For the text-containing cell, return its midpoint in (x, y) coordinate format. 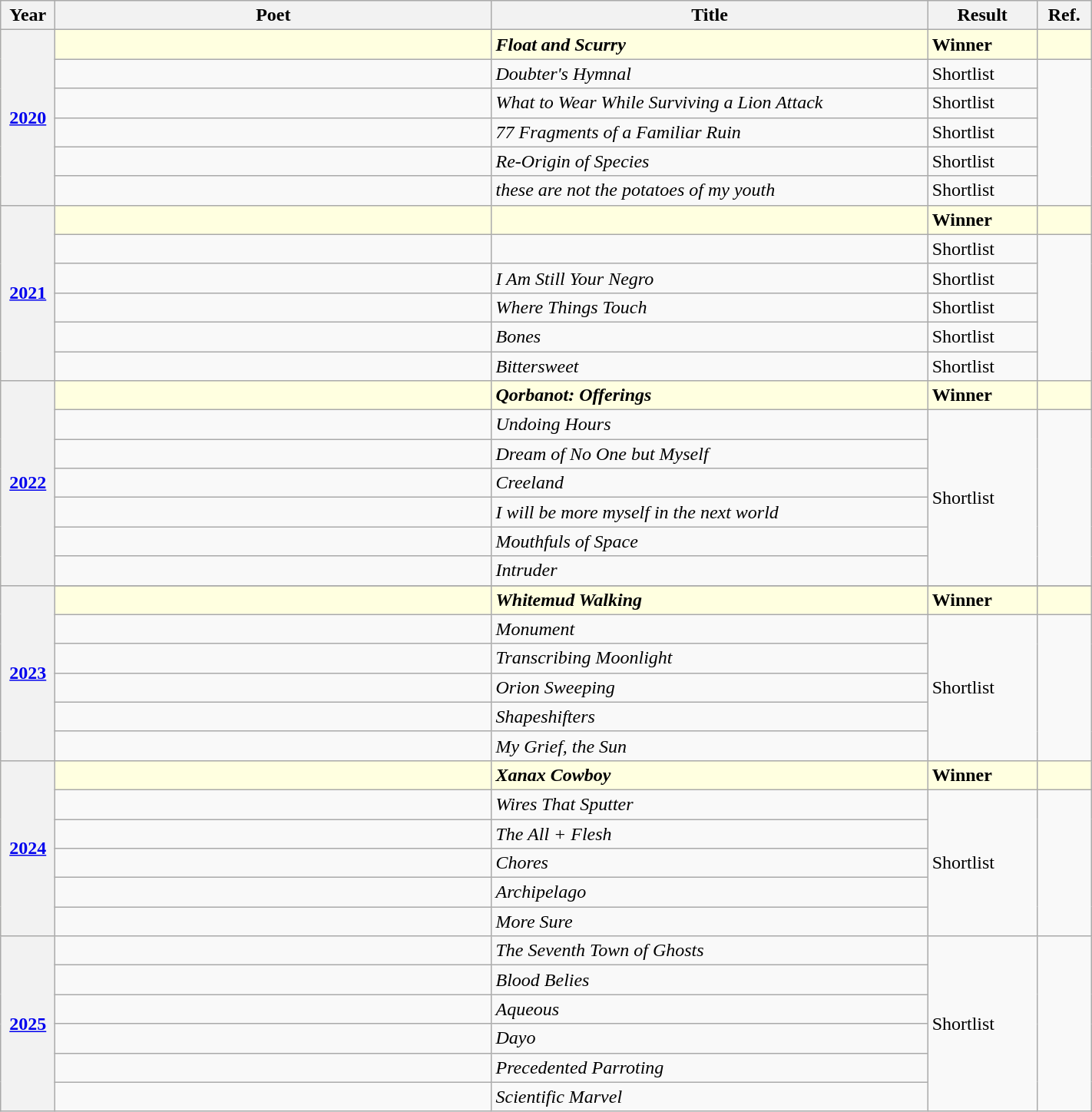
Dream of No One but Myself (710, 454)
2022 (28, 483)
Poet (273, 15)
Chores (710, 863)
Creeland (710, 483)
2021 (28, 293)
Year (28, 15)
More Sure (710, 922)
Archipelago (710, 892)
Mouthfuls of Space (710, 541)
Blood Belies (710, 980)
I will be more myself in the next world (710, 512)
What to Wear While Surviving a Lion Attack (710, 103)
2024 (28, 848)
Dayo (710, 1038)
Bones (710, 336)
Wires That Sputter (710, 804)
Where Things Touch (710, 307)
My Grief, the Sun (710, 746)
Qorbanot: Offerings (710, 395)
2025 (28, 1024)
Transcribing Moonlight (710, 658)
Precedented Parroting (710, 1067)
Intruder (710, 571)
The All + Flesh (710, 833)
Whitemud Walking (710, 600)
I Am Still Your Negro (710, 278)
Monument (710, 629)
Undoing Hours (710, 425)
Float and Scurry (710, 45)
Re-Origin of Species (710, 161)
2023 (28, 673)
Bittersweet (710, 366)
77 Fragments of a Familiar Ruin (710, 132)
The Seventh Town of Ghosts (710, 951)
Doubter's Hymnal (710, 74)
Ref. (1064, 15)
Title (710, 15)
Orion Sweeping (710, 687)
Xanax Cowboy (710, 775)
Aqueous (710, 1009)
Shapeshifters (710, 717)
Result (982, 15)
2020 (28, 117)
Scientific Marvel (710, 1097)
these are not the potatoes of my youth (710, 190)
